Provide the [x, y] coordinate of the cell's center where the given text is located.  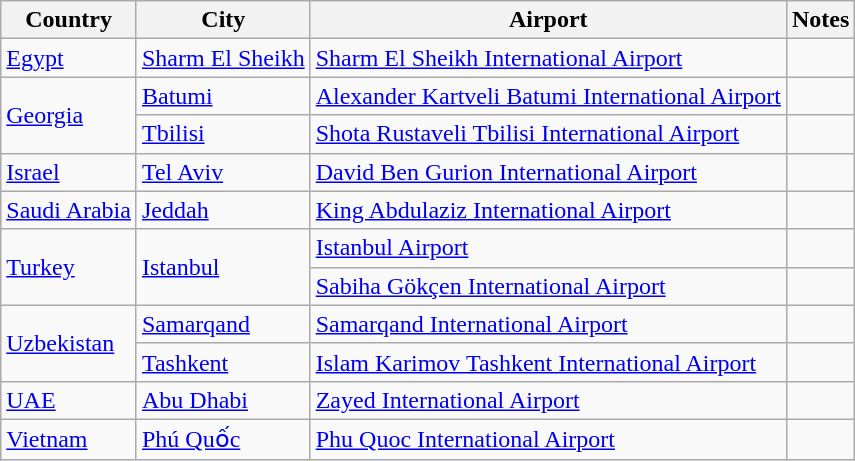
Phú Quốc [223, 439]
City [223, 20]
Airport [548, 20]
Zayed International Airport [548, 400]
Vietnam [69, 439]
Istanbul [223, 267]
Georgia [69, 115]
Tel Aviv [223, 172]
Istanbul Airport [548, 248]
Tbilisi [223, 134]
Samarqand International Airport [548, 324]
David Ben Gurion International Airport [548, 172]
Notes [820, 20]
Shota Rustaveli Tbilisi International Airport [548, 134]
Samarqand [223, 324]
Country [69, 20]
Tashkent [223, 362]
Batumi [223, 96]
Egypt [69, 58]
Sabiha Gökçen International Airport [548, 286]
UAE [69, 400]
Phu Quoc International Airport [548, 439]
Sharm El Sheikh [223, 58]
Turkey [69, 267]
King Abdulaziz International Airport [548, 210]
Uzbekistan [69, 343]
Jeddah [223, 210]
Abu Dhabi [223, 400]
Israel [69, 172]
Alexander Kartveli Batumi International Airport [548, 96]
Sharm El Sheikh International Airport [548, 58]
Islam Karimov Tashkent International Airport [548, 362]
Saudi Arabia [69, 210]
